Extract the (x, y) coordinate from the center of the cell holding the provided text.  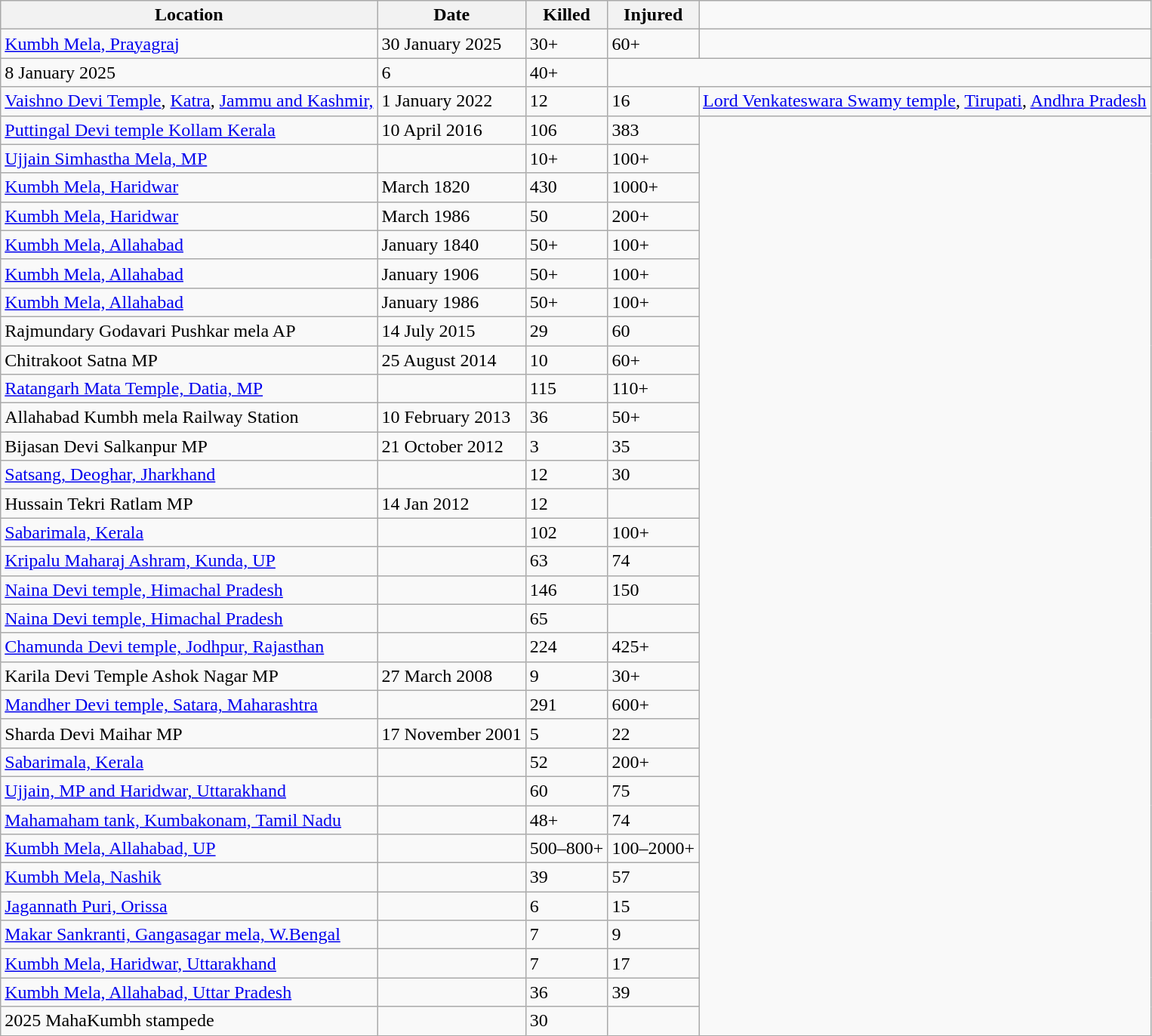
Hussain Tekri Ratlam MP (189, 504)
Ujjain Simhastha Mela, MP (189, 159)
Bijasan Devi Salkanpur MP (189, 446)
10+ (566, 159)
291 (566, 705)
63 (566, 561)
10 (566, 360)
17 November 2001 (451, 733)
January 1840 (451, 245)
100–2000+ (654, 849)
2025 MahaKumbh stampede (189, 1021)
430 (566, 187)
Ratangarh Mata Temple, Datia, MP (189, 389)
10 April 2016 (451, 130)
29 (566, 331)
600+ (654, 705)
75 (654, 791)
5 (566, 733)
Chitrakoot Satna MP (189, 360)
25 August 2014 (451, 360)
50 (566, 216)
8 January 2025 (189, 72)
17 (654, 964)
January 1986 (451, 302)
115 (566, 389)
Karila Devi Temple Ashok Nagar MP (189, 676)
21 October 2012 (451, 446)
1000+ (654, 187)
48+ (566, 819)
16 (654, 101)
57 (654, 877)
27 March 2008 (451, 676)
Lord Venkateswara Swamy temple, Tirupati, Andhra Pradesh (926, 101)
Kripalu Maharaj Ashram, Kunda, UP (189, 561)
January 1906 (451, 273)
Allahabad Kumbh mela Railway Station (189, 418)
March 1820 (451, 187)
40+ (566, 72)
106 (566, 130)
Puttingal Devi temple Kollam Kerala (189, 130)
Date (451, 15)
22 (654, 733)
Killed (566, 15)
3 (566, 446)
Chamunda Devi temple, Jodhpur, Rajasthan (189, 647)
14 July 2015 (451, 331)
Makar Sankranti, Gangasagar mela, W.Bengal (189, 935)
150 (654, 590)
Kumbh Mela, Nashik (189, 877)
Kumbh Mela, Allahabad, Uttar Pradesh (189, 992)
Location (189, 15)
65 (566, 618)
Injured (654, 15)
Kumbh Mela, Haridwar, Uttarakhand (189, 964)
Rajmundary Godavari Pushkar mela AP (189, 331)
15 (654, 906)
Mahamaham tank, Kumbakonam, Tamil Nadu (189, 819)
Jagannath Puri, Orissa (189, 906)
224 (566, 647)
Sharda Devi Maihar MP (189, 733)
March 1986 (451, 216)
383 (654, 130)
Kumbh Mela, Allahabad, UP (189, 849)
Vaishno Devi Temple, Katra, Jammu and Kashmir, (189, 101)
110+ (654, 389)
35 (654, 446)
1 January 2022 (451, 101)
425+ (654, 647)
30 January 2025 (451, 44)
Mandher Devi temple, Satara, Maharashtra (189, 705)
146 (566, 590)
102 (566, 532)
500–800+ (566, 849)
52 (566, 762)
Ujjain, MP and Haridwar, Uttarakhand (189, 791)
Kumbh Mela, Prayagraj (189, 44)
10 February 2013 (451, 418)
Satsang, Deoghar, Jharkhand (189, 475)
14 Jan 2012 (451, 504)
